Find where the given text appears and provide that cell's center as [x, y] coordinate. 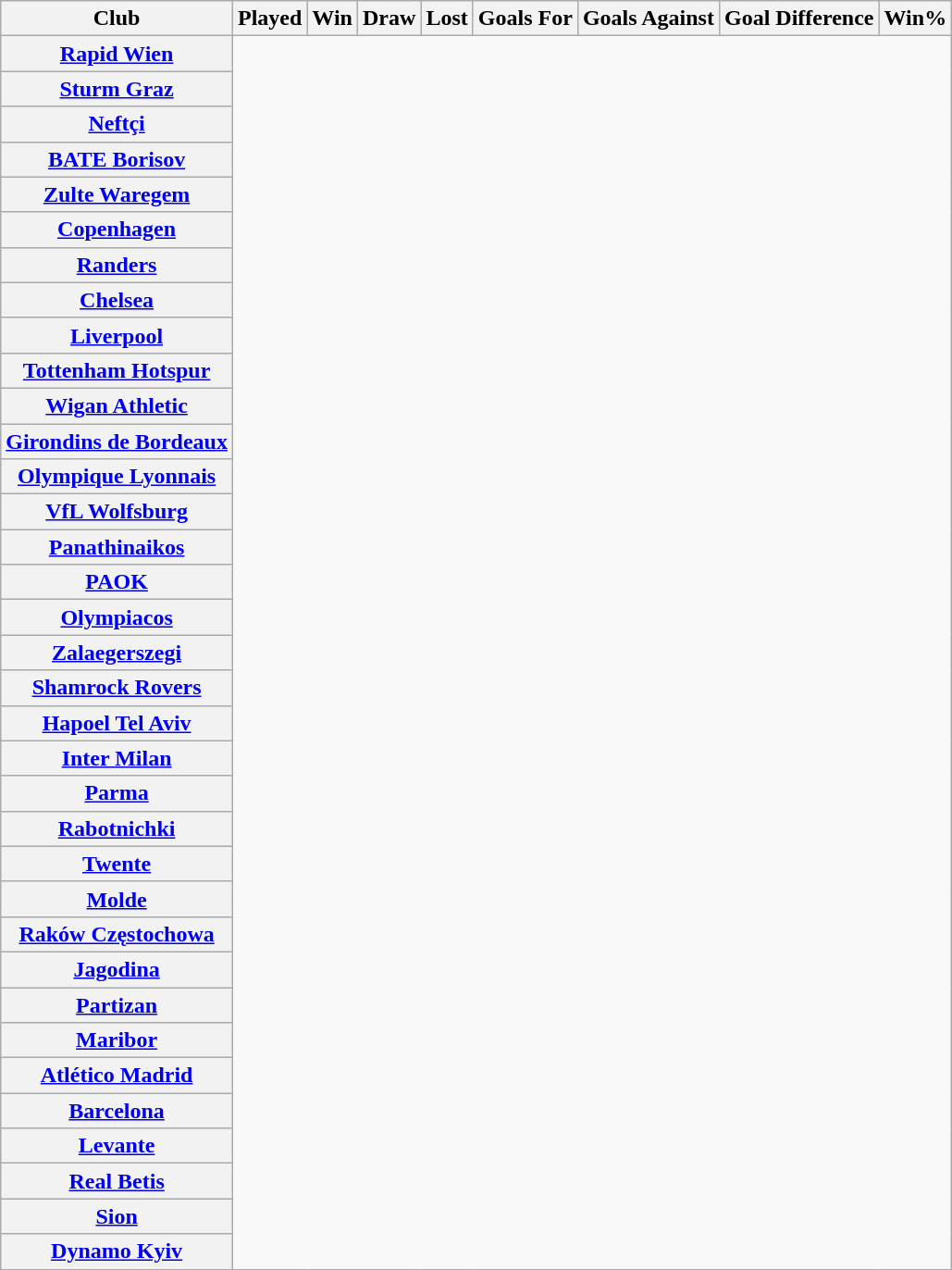
Sturm Graz [117, 89]
Rabotnichki [117, 828]
Goal Difference [799, 19]
Zulte Waregem [117, 194]
Rapid Wien [117, 54]
Levante [117, 1146]
Inter Milan [117, 758]
Randers [117, 265]
Atlético Madrid [117, 1076]
Twente [117, 864]
Raków Częstochowa [117, 934]
Olympiacos [117, 617]
Girondins de Bordeaux [117, 442]
Molde [117, 899]
Chelsea [117, 300]
Tottenham Hotspur [117, 370]
Real Betis [117, 1181]
Lost [447, 19]
Maribor [117, 1040]
Goals For [525, 19]
Liverpool [117, 335]
Panathinaikos [117, 547]
Played [269, 19]
Draw [389, 19]
Wigan Athletic [117, 405]
Sion [117, 1216]
Win [333, 19]
Club [117, 19]
Dynamo Kyiv [117, 1251]
Jagodina [117, 969]
VfL Wolfsburg [117, 512]
Partizan [117, 1004]
Goals Against [648, 19]
BATE Borisov [117, 159]
Hapoel Tel Aviv [117, 723]
Olympique Lyonnais [117, 477]
Zalaegerszegi [117, 653]
Shamrock Rovers [117, 688]
Copenhagen [117, 230]
Barcelona [117, 1111]
Win% [916, 19]
Neftçi [117, 124]
PAOK [117, 582]
Parma [117, 793]
